Search for the cell housing the specified text and yield its (X, Y) center coordinate. 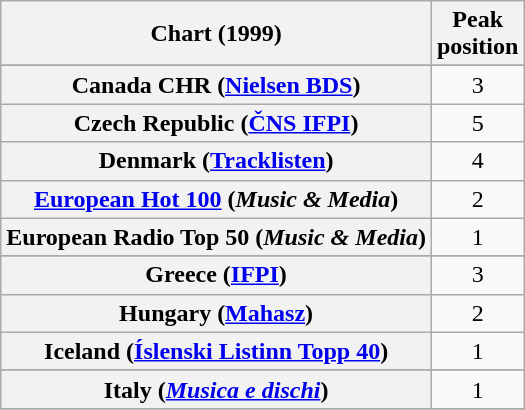
Peakposition (477, 34)
Italy (Musica e dischi) (216, 389)
5 (477, 123)
Iceland (Íslenski Listinn Topp 40) (216, 351)
European Hot 100 (Music & Media) (216, 199)
Denmark (Tracklisten) (216, 161)
Hungary (Mahasz) (216, 313)
Canada CHR (Nielsen BDS) (216, 85)
4 (477, 161)
European Radio Top 50 (Music & Media) (216, 237)
Chart (1999) (216, 34)
Greece (IFPI) (216, 275)
Czech Republic (ČNS IFPI) (216, 123)
